Detect which cell encompasses the target text, then output its (x, y) center coordinate. 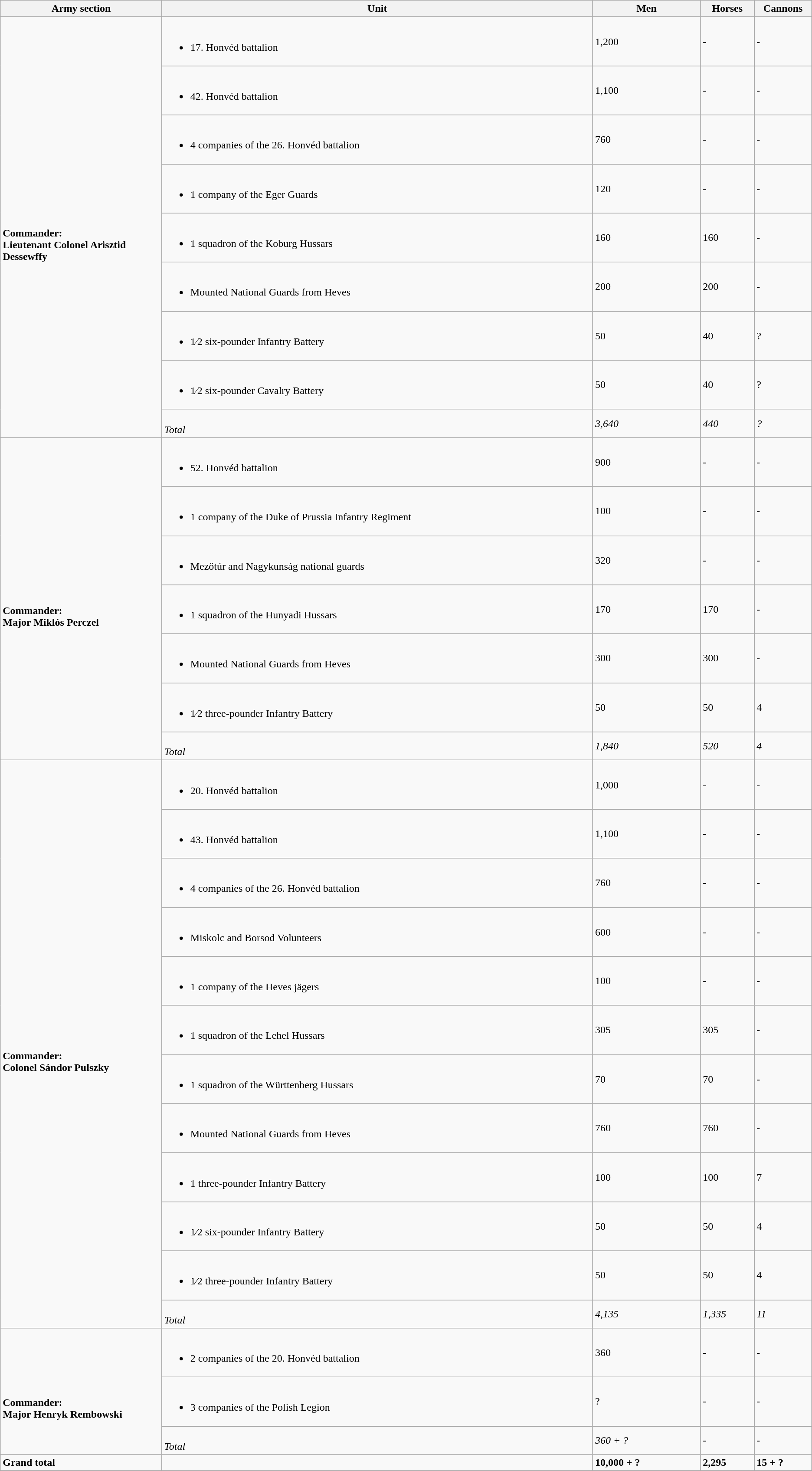
42. Honvéd battalion (377, 90)
120 (646, 188)
Men (646, 9)
1,000 (646, 785)
1,200 (646, 42)
Commander: Major Henryk Rembowski (81, 1391)
360 (646, 1353)
320 (646, 560)
20. Honvéd battalion (377, 785)
2,295 (727, 1463)
Commander: Lieutenant Colonel Arisztid Dessewffy (81, 227)
7 (783, 1177)
1 squadron of the Lehel Hussars (377, 1030)
Miskolc and Borsod Volunteers (377, 932)
2 companies of the 20. Honvéd battalion (377, 1353)
Horses (727, 9)
15 + ? (783, 1463)
3,640 (646, 424)
1 squadron of the Württenberg Hussars (377, 1079)
Commander: Colonel Sándor Pulszky (81, 1044)
17. Honvéd battalion (377, 42)
Grand total (81, 1463)
Army section (81, 9)
3 companies of the Polish Legion (377, 1402)
900 (646, 462)
10,000 + ? (646, 1463)
1,335 (727, 1314)
43. Honvéd battalion (377, 834)
600 (646, 932)
1 company of the Eger Guards (377, 188)
1 company of the Heves jägers (377, 981)
520 (727, 746)
1 company of the Duke of Prussia Infantry Regiment (377, 511)
Commander: Major Miklós Perczel (81, 599)
440 (727, 424)
4,135 (646, 1314)
11 (783, 1314)
Mezőtúr and Nagykunság national guards (377, 560)
Unit (377, 9)
1 squadron of the Hunyadi Hussars (377, 609)
1⁄2 six-pounder Cavalry Battery (377, 384)
360 + ? (646, 1441)
1 squadron of the Koburg Hussars (377, 238)
52. Honvéd battalion (377, 462)
1,840 (646, 746)
1 three-pounder Infantry Battery (377, 1177)
Cannons (783, 9)
